Determine the [x, y] coordinate at the center of the cell enclosing the given text.  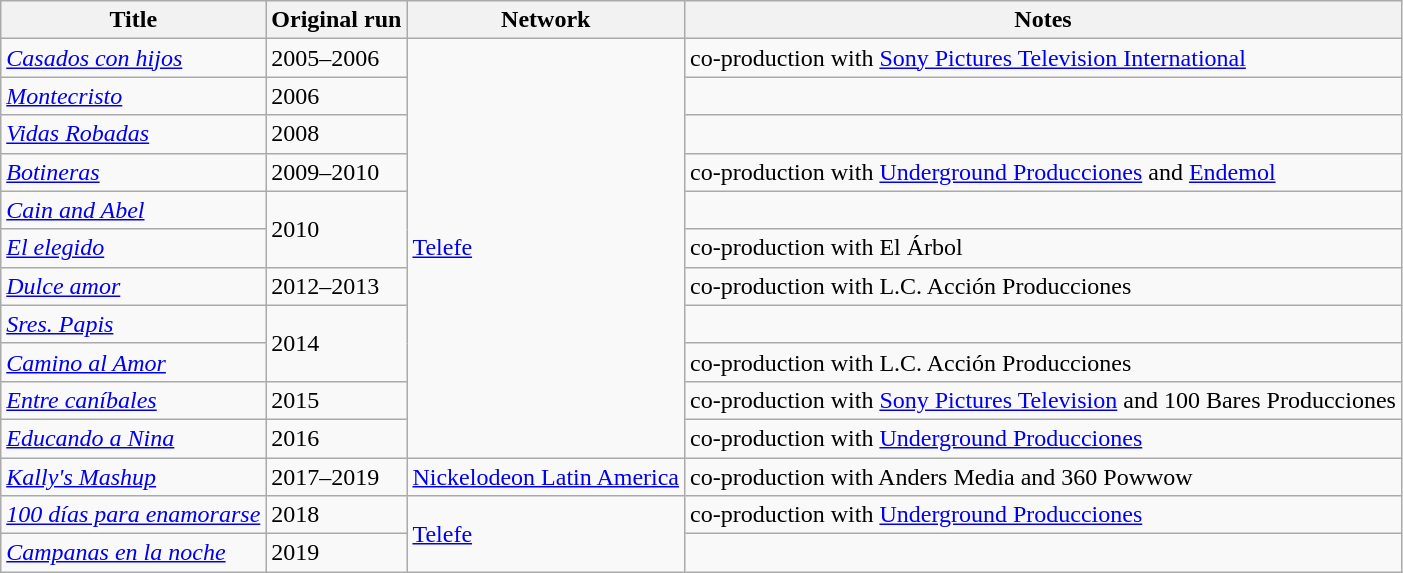
Entre caníbales [134, 400]
co-production with Anders Media and 360 Powwow [1044, 477]
Camino al Amor [134, 362]
co-production with Sony Pictures Television International [1044, 58]
2006 [336, 96]
Campanas en la noche [134, 553]
2009–2010 [336, 172]
Title [134, 20]
Kally's Mashup [134, 477]
Montecristo [134, 96]
Nickelodeon Latin America [546, 477]
2017–2019 [336, 477]
2016 [336, 438]
Original run [336, 20]
El elegido [134, 248]
Vidas Robadas [134, 134]
co-production with Underground Producciones and Endemol [1044, 172]
2012–2013 [336, 286]
2015 [336, 400]
Educando a Nina [134, 438]
2018 [336, 515]
100 días para enamorarse [134, 515]
Casados con hijos [134, 58]
Network [546, 20]
Sres. Papis [134, 324]
2010 [336, 229]
Dulce amor [134, 286]
2008 [336, 134]
co-production with Sony Pictures Television and 100 Bares Producciones [1044, 400]
Botineras [134, 172]
2014 [336, 343]
2019 [336, 553]
2005–2006 [336, 58]
co-production with El Árbol [1044, 248]
Notes [1044, 20]
Cain and Abel [134, 210]
